From the cell containing the given text, extract its center point as (x, y) coordinate. 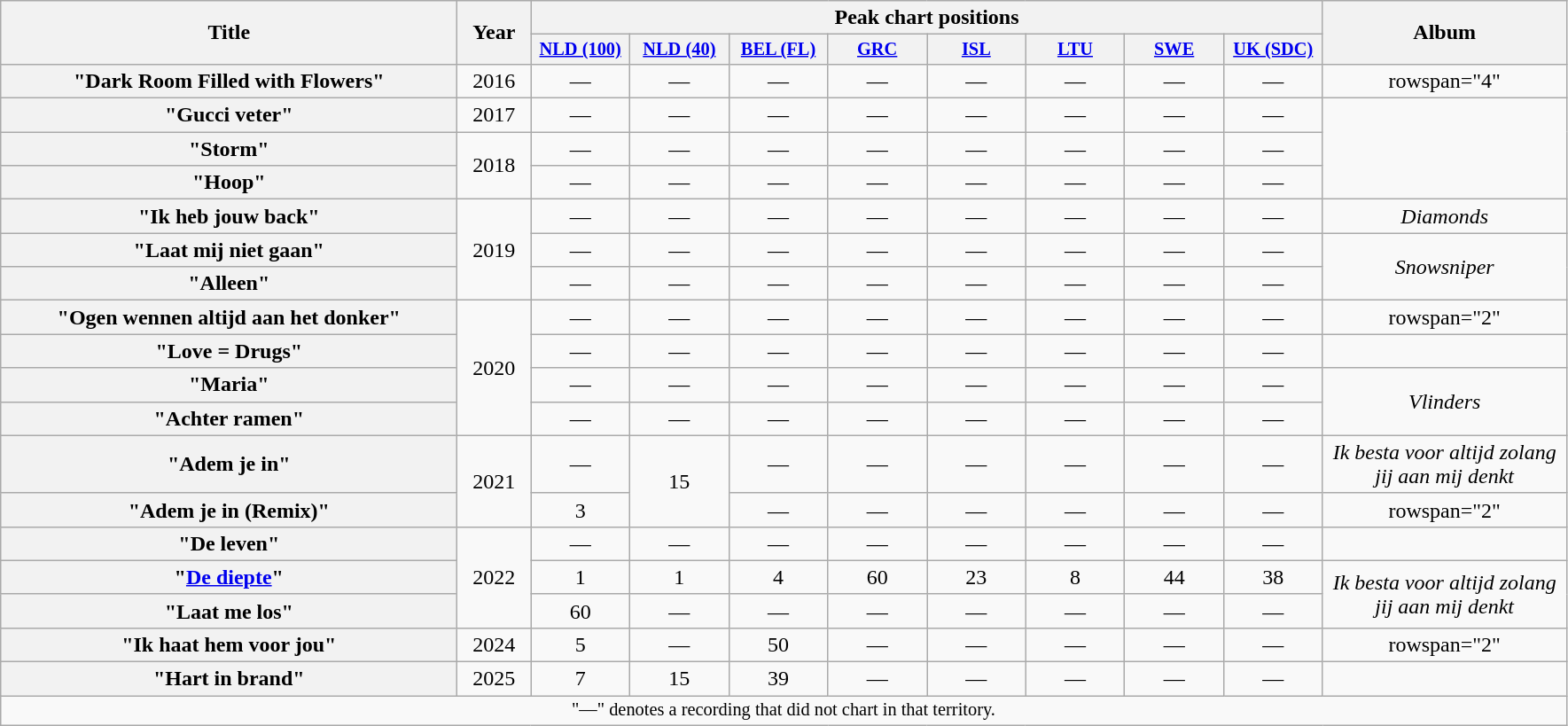
2019 (495, 250)
38 (1273, 577)
Year (495, 33)
2018 (495, 166)
5 (581, 644)
8 (1075, 577)
BEL (FL) (778, 50)
2020 (495, 368)
2016 (495, 81)
ISL (977, 50)
2022 (495, 577)
50 (778, 644)
23 (977, 577)
2025 (495, 679)
"Ik haat hem voor jou" (229, 644)
3 (581, 510)
"Maria" (229, 385)
"Adem je in" (229, 464)
"De diepte" (229, 577)
"Ogen wennen altijd aan het donker" (229, 317)
"De leven" (229, 543)
Title (229, 33)
"Alleen" (229, 284)
"Adem je in (Remix)" (229, 510)
"Gucci veter" (229, 115)
SWE (1174, 50)
2017 (495, 115)
39 (778, 679)
Album (1445, 33)
UK (SDC) (1273, 50)
GRC (878, 50)
Peak chart positions (927, 18)
"Dark Room Filled with Flowers" (229, 81)
Diamonds (1445, 216)
"Storm" (229, 149)
NLD (40) (680, 50)
4 (778, 577)
"Ik heb jouw back" (229, 216)
2021 (495, 480)
"—" denotes a recording that did not chart in that territory. (784, 711)
2024 (495, 644)
LTU (1075, 50)
NLD (100) (581, 50)
"Achter ramen" (229, 418)
7 (581, 679)
rowspan="4" (1445, 81)
"Love = Drugs" (229, 351)
44 (1174, 577)
Vlinders (1445, 402)
"Hoop" (229, 183)
"Laat mij niet gaan" (229, 250)
"Hart in brand" (229, 679)
"Laat me los" (229, 611)
Snowsniper (1445, 267)
